Search for the cell housing the specified text and yield its (X, Y) center coordinate. 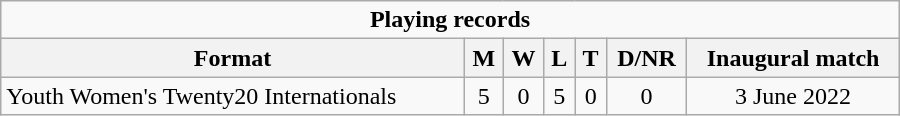
T (590, 58)
D/NR (646, 58)
Youth Women's Twenty20 Internationals (233, 96)
W (523, 58)
L (560, 58)
Playing records (450, 20)
Inaugural match (793, 58)
3 June 2022 (793, 96)
Format (233, 58)
M (484, 58)
